Scan for the cell matching the given text and deliver its (x, y) coordinate at center. 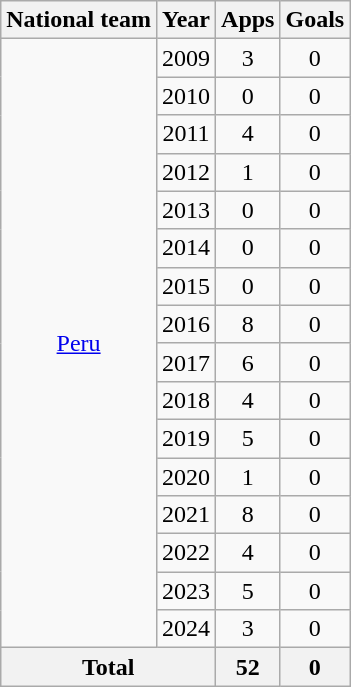
Goals (315, 20)
2022 (186, 553)
2024 (186, 629)
2013 (186, 210)
2010 (186, 96)
Apps (248, 20)
2020 (186, 477)
National team (79, 20)
6 (248, 362)
2012 (186, 172)
2009 (186, 58)
2018 (186, 400)
Peru (79, 344)
52 (248, 667)
2016 (186, 324)
Total (108, 667)
2023 (186, 591)
2017 (186, 362)
2019 (186, 438)
2014 (186, 248)
2011 (186, 134)
2021 (186, 515)
Year (186, 20)
2015 (186, 286)
